Extract the (x, y) coordinate from the center of the cell holding the provided text.  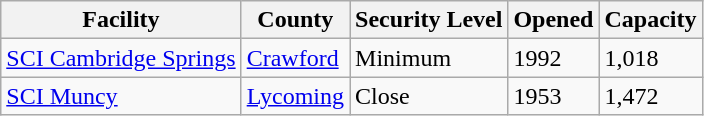
1,018 (650, 58)
County (295, 20)
1953 (554, 96)
1992 (554, 58)
Crawford (295, 58)
Minimum (429, 58)
Opened (554, 20)
SCI Cambridge Springs (121, 58)
Security Level (429, 20)
Facility (121, 20)
Close (429, 96)
1,472 (650, 96)
Lycoming (295, 96)
SCI Muncy (121, 96)
Capacity (650, 20)
